Extract the (x, y) coordinate from the center of the cell holding the provided text.  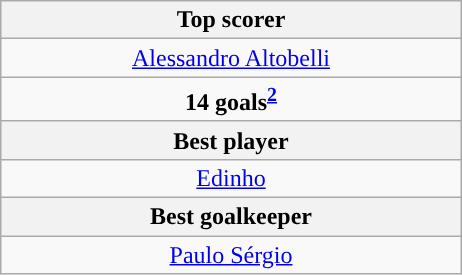
14 goals2 (230, 100)
Top scorer (230, 20)
Best player (230, 140)
Paulo Sérgio (230, 255)
Edinho (230, 178)
Best goalkeeper (230, 217)
Alessandro Altobelli (230, 58)
